Determine the [X, Y] coordinate at the center of the cell enclosing the given text.  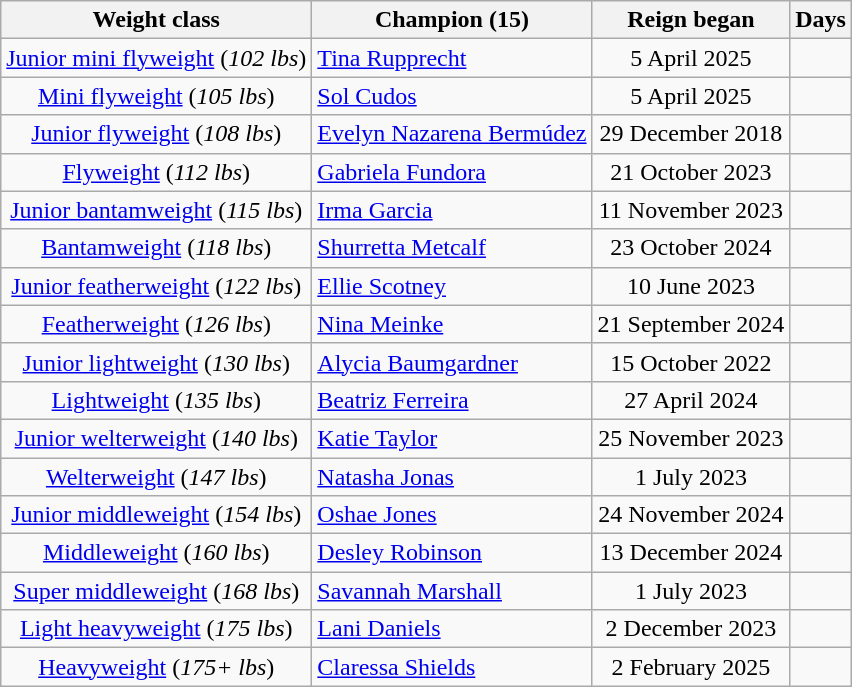
21 October 2023 [691, 172]
Tina Rupprecht [452, 58]
Junior mini flyweight (102 lbs) [156, 58]
Days [821, 20]
13 December 2024 [691, 553]
Mini flyweight (105 lbs) [156, 96]
Ellie Scotney [452, 286]
Welterweight (147 lbs) [156, 477]
Champion (15) [452, 20]
Flyweight (112 lbs) [156, 172]
Junior flyweight (108 lbs) [156, 134]
Sol Cudos [452, 96]
Oshae Jones [452, 515]
Junior bantamweight (115 lbs) [156, 210]
Shurretta Metcalf [452, 248]
Middleweight (160 lbs) [156, 553]
23 October 2024 [691, 248]
Light heavyweight (175 lbs) [156, 629]
Reign began [691, 20]
Evelyn Nazarena Bermúdez [452, 134]
Savannah Marshall [452, 591]
15 October 2022 [691, 362]
Junior middleweight (154 lbs) [156, 515]
21 September 2024 [691, 324]
Lightweight (135 lbs) [156, 400]
Junior lightweight (130 lbs) [156, 362]
Nina Meinke [452, 324]
27 April 2024 [691, 400]
Alycia Baumgardner [452, 362]
Beatriz Ferreira [452, 400]
25 November 2023 [691, 438]
Weight class [156, 20]
Gabriela Fundora [452, 172]
2 December 2023 [691, 629]
Katie Taylor [452, 438]
Junior welterweight (140 lbs) [156, 438]
Featherweight (126 lbs) [156, 324]
29 December 2018 [691, 134]
Junior featherweight (122 lbs) [156, 286]
Heavyweight (175+ lbs) [156, 667]
Irma Garcia [452, 210]
Claressa Shields [452, 667]
11 November 2023 [691, 210]
Super middleweight (168 lbs) [156, 591]
Bantamweight (118 lbs) [156, 248]
Lani Daniels [452, 629]
Natasha Jonas [452, 477]
10 June 2023 [691, 286]
2 February 2025 [691, 667]
24 November 2024 [691, 515]
Desley Robinson [452, 553]
